Return the [x, y] coordinate for the center point of the cell that contains the specified text.  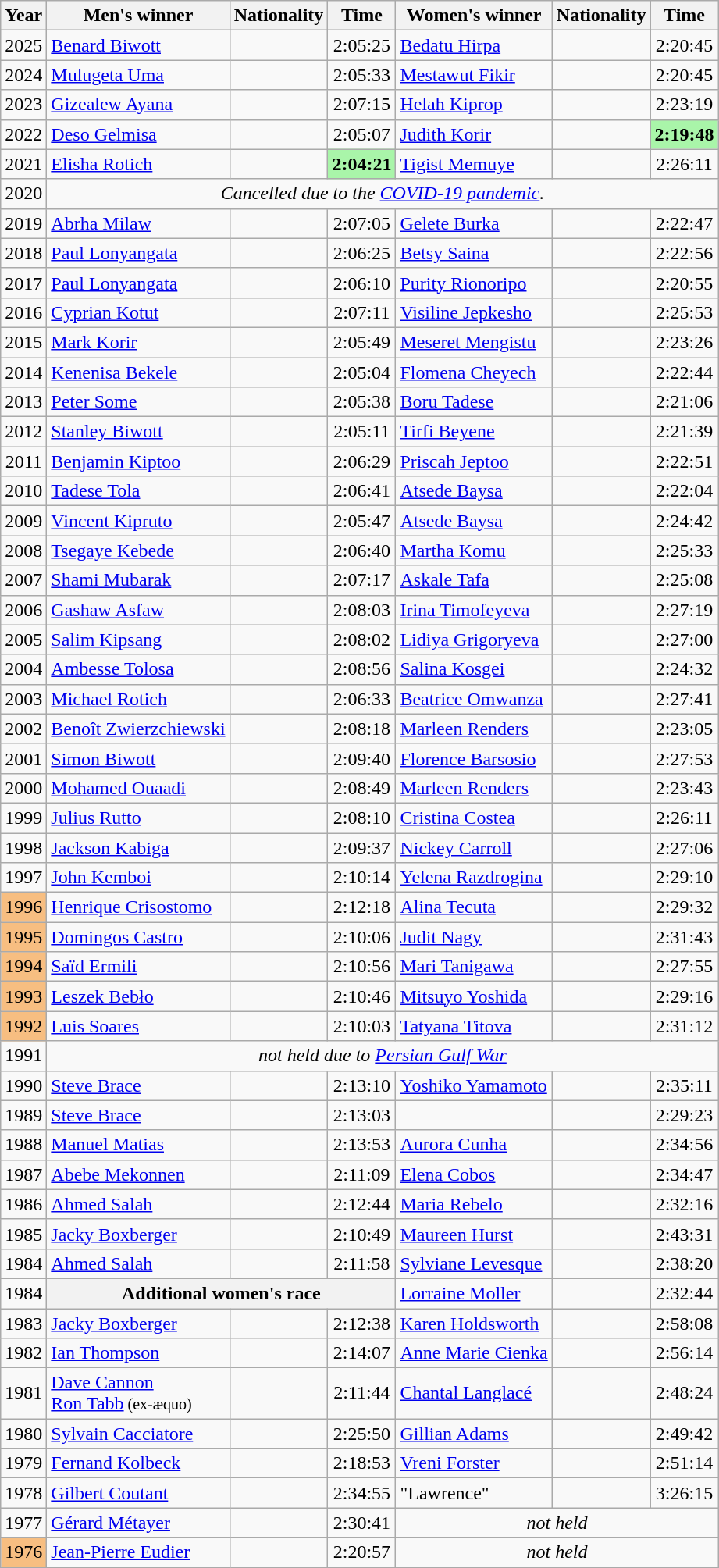
Maureen Hurst [474, 1234]
Gérard Métayer [138, 1523]
2:10:56 [362, 967]
2:27:00 [684, 640]
Helah Kiprop [474, 105]
Gizealew Ayana [138, 105]
Women's winner [474, 16]
2017 [23, 283]
Ian Thompson [138, 1353]
Cyprian Kotut [138, 312]
Lidiya Grigoryeva [474, 640]
Stanley Biwott [138, 432]
not held due to Persian Gulf War [383, 1056]
1983 [23, 1324]
Additional women's race [222, 1293]
Anne Marie Cienka [474, 1353]
2:13:53 [362, 1145]
Vincent Kipruto [138, 521]
2:08:02 [362, 640]
Abrha Milaw [138, 223]
John Kemboi [138, 878]
2:29:32 [684, 907]
Judith Korir [474, 134]
"Lawrence" [474, 1493]
2014 [23, 372]
Elisha Rotich [138, 164]
2:51:14 [684, 1463]
2:08:03 [362, 610]
1991 [23, 1056]
Elena Cobos [474, 1174]
Gillian Adams [474, 1434]
2:05:49 [362, 342]
1988 [23, 1145]
Yelena Razdrogina [474, 878]
1990 [23, 1085]
2:29:16 [684, 996]
2:25:33 [684, 551]
2:05:07 [362, 134]
2:10:03 [362, 1026]
Beatrice Omwanza [474, 699]
Luis Soares [138, 1026]
Mestawut Fikir [474, 75]
Jean-Pierre Eudier [138, 1552]
2:32:44 [684, 1293]
2:19:48 [684, 134]
Vreni Forster [474, 1463]
Michael Rotich [138, 699]
Mark Korir [138, 342]
2:12:18 [362, 907]
2:27:53 [684, 758]
2:32:16 [684, 1204]
2021 [23, 164]
2:06:41 [362, 491]
2015 [23, 342]
Bedatu Hirpa [474, 45]
2:22:44 [684, 372]
2:24:32 [684, 669]
Yoshiko Yamamoto [474, 1085]
Benoît Zwierzchiewski [138, 729]
Karen Holdsworth [474, 1324]
1992 [23, 1026]
Jackson Kabiga [138, 847]
2:31:12 [684, 1026]
Peter Some [138, 402]
1989 [23, 1115]
1986 [23, 1204]
2:34:55 [362, 1493]
2016 [23, 312]
Tirfi Beyene [474, 432]
Maria Rebelo [474, 1204]
2:48:24 [684, 1393]
2:29:23 [684, 1115]
2:06:40 [362, 551]
2:20:57 [362, 1552]
Gashaw Asfaw [138, 610]
2:05:33 [362, 75]
Fernand Kolbeck [138, 1463]
2025 [23, 45]
2007 [23, 580]
Tatyana Titova [474, 1026]
2:10:14 [362, 878]
2001 [23, 758]
Salim Kipsang [138, 640]
2:23:43 [684, 788]
2018 [23, 253]
2:21:39 [684, 432]
2:07:05 [362, 223]
2:10:06 [362, 937]
Julius Rutto [138, 818]
2:05:47 [362, 521]
2:35:11 [684, 1085]
2:34:47 [684, 1174]
2002 [23, 729]
2:20:55 [684, 283]
Henrique Crisostomo [138, 907]
Tadese Tola [138, 491]
1985 [23, 1234]
2:23:05 [684, 729]
1982 [23, 1353]
2024 [23, 75]
2:05:11 [362, 432]
2:10:49 [362, 1234]
2:34:56 [684, 1145]
Chantal Langlacé [474, 1393]
Purity Rionoripo [474, 283]
2012 [23, 432]
2:14:07 [362, 1353]
Deso Gelmisa [138, 134]
Shami Mubarak [138, 580]
2:58:08 [684, 1324]
2:56:14 [684, 1353]
2:06:10 [362, 283]
2:13:10 [362, 1085]
Sylvain Cacciatore [138, 1434]
2:29:10 [684, 878]
2000 [23, 788]
Judit Nagy [474, 937]
2:12:44 [362, 1204]
2:13:03 [362, 1115]
2022 [23, 134]
1977 [23, 1523]
Mitsuyo Yoshida [474, 996]
Martha Komu [474, 551]
2:10:46 [362, 996]
2:08:56 [362, 669]
2:27:55 [684, 967]
Benjamin Kiptoo [138, 461]
Manuel Matias [138, 1145]
2008 [23, 551]
Simon Biwott [138, 758]
1996 [23, 907]
Visiline Jepkesho [474, 312]
1979 [23, 1463]
2:22:04 [684, 491]
Meseret Mengistu [474, 342]
1976 [23, 1552]
3:26:15 [684, 1493]
2:25:50 [362, 1434]
Sylviane Levesque [474, 1263]
2:08:10 [362, 818]
2:09:40 [362, 758]
2010 [23, 491]
1980 [23, 1434]
2003 [23, 699]
2:07:11 [362, 312]
2013 [23, 402]
Cristina Costea [474, 818]
2:23:26 [684, 342]
2009 [23, 521]
2006 [23, 610]
2:11:44 [362, 1393]
Kenenisa Bekele [138, 372]
Year [23, 16]
2:43:31 [684, 1234]
2019 [23, 223]
2:12:38 [362, 1324]
Benard Biwott [138, 45]
2:11:58 [362, 1263]
2023 [23, 105]
1995 [23, 937]
Abebe Mekonnen [138, 1174]
2:07:17 [362, 580]
Priscah Jeptoo [474, 461]
Askale Tafa [474, 580]
2:06:33 [362, 699]
2:21:06 [684, 402]
Mulugeta Uma [138, 75]
Gilbert Coutant [138, 1493]
Betsy Saina [474, 253]
2:38:20 [684, 1263]
2:05:38 [362, 402]
1998 [23, 847]
2:05:04 [362, 372]
2:27:19 [684, 610]
1978 [23, 1493]
2:27:41 [684, 699]
2:49:42 [684, 1434]
Florence Barsosio [474, 758]
1999 [23, 818]
2:30:41 [362, 1523]
2:24:42 [684, 521]
Mari Tanigawa [474, 967]
Flomena Cheyech [474, 372]
2:05:25 [362, 45]
Irina Timofeyeva [474, 610]
2:18:53 [362, 1463]
Tsegaye Kebede [138, 551]
2:22:47 [684, 223]
1994 [23, 967]
2:25:08 [684, 580]
1987 [23, 1174]
2:27:06 [684, 847]
2020 [23, 194]
Gelete Burka [474, 223]
Salina Kosgei [474, 669]
2:25:53 [684, 312]
2011 [23, 461]
2005 [23, 640]
Nickey Carroll [474, 847]
Mohamed Ouaadi [138, 788]
2:08:18 [362, 729]
Domingos Castro [138, 937]
Ambesse Tolosa [138, 669]
2:23:19 [684, 105]
Lorraine Moller [474, 1293]
2:22:51 [684, 461]
Cancelled due to the COVID-19 pandemic. [383, 194]
Boru Tadese [474, 402]
1997 [23, 878]
2:04:21 [362, 164]
2:31:43 [684, 937]
Men's winner [138, 16]
Saïd Ermili [138, 967]
1993 [23, 996]
Alina Tecuta [474, 907]
2:06:25 [362, 253]
1981 [23, 1393]
Dave Cannon Ron Tabb (ex-æquo) [138, 1393]
Aurora Cunha [474, 1145]
2:08:49 [362, 788]
2:22:56 [684, 253]
2:11:09 [362, 1174]
2004 [23, 669]
2:09:37 [362, 847]
Leszek Bebło [138, 996]
2:06:29 [362, 461]
Tigist Memuye [474, 164]
2:07:15 [362, 105]
